Identify which cell holds the provided text, then report its (X, Y) central coordinate. 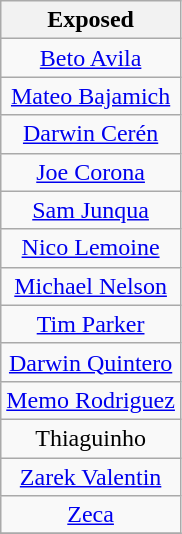
Zeca (91, 515)
Mateo Bajamich (91, 96)
Beto Avila (91, 58)
Tim Parker (91, 324)
Joe Corona (91, 172)
Darwin Cerén (91, 134)
Nico Lemoine (91, 248)
Sam Junqua (91, 210)
Exposed (91, 20)
Zarek Valentin (91, 477)
Thiaguinho (91, 438)
Memo Rodriguez (91, 400)
Darwin Quintero (91, 362)
Michael Nelson (91, 286)
